Determine the (X, Y) coordinate at the center of the cell enclosing the given text.  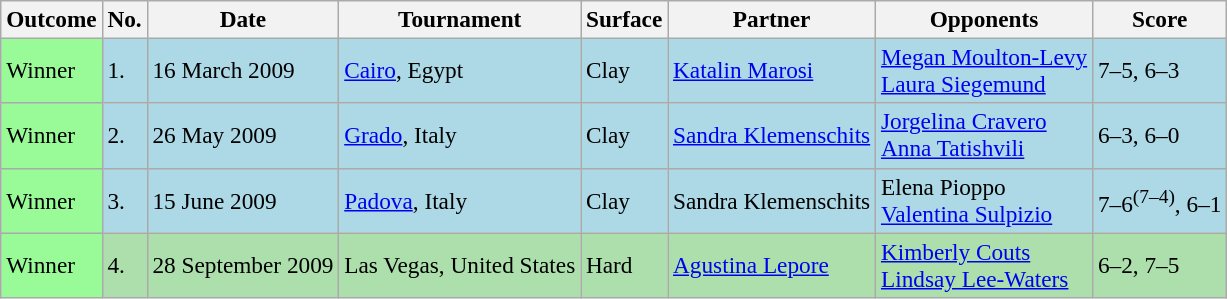
3. (124, 200)
Score (1160, 19)
6–2, 7–5 (1160, 264)
26 May 2009 (243, 136)
Katalin Marosi (772, 70)
1. (124, 70)
Megan Moulton-Levy Laura Siegemund (984, 70)
Tournament (460, 19)
Outcome (52, 19)
6–3, 6–0 (1160, 136)
Surface (624, 19)
4. (124, 264)
Elena Pioppo Valentina Sulpizio (984, 200)
No. (124, 19)
Agustina Lepore (772, 264)
2. (124, 136)
Hard (624, 264)
15 June 2009 (243, 200)
16 March 2009 (243, 70)
Date (243, 19)
Opponents (984, 19)
Jorgelina Cravero Anna Tatishvili (984, 136)
Cairo, Egypt (460, 70)
28 September 2009 (243, 264)
7–5, 6–3 (1160, 70)
Las Vegas, United States (460, 264)
7–6(7–4), 6–1 (1160, 200)
Padova, Italy (460, 200)
Partner (772, 19)
Grado, Italy (460, 136)
Kimberly Couts Lindsay Lee-Waters (984, 264)
